Identify which cell holds the provided text, then report its (X, Y) central coordinate. 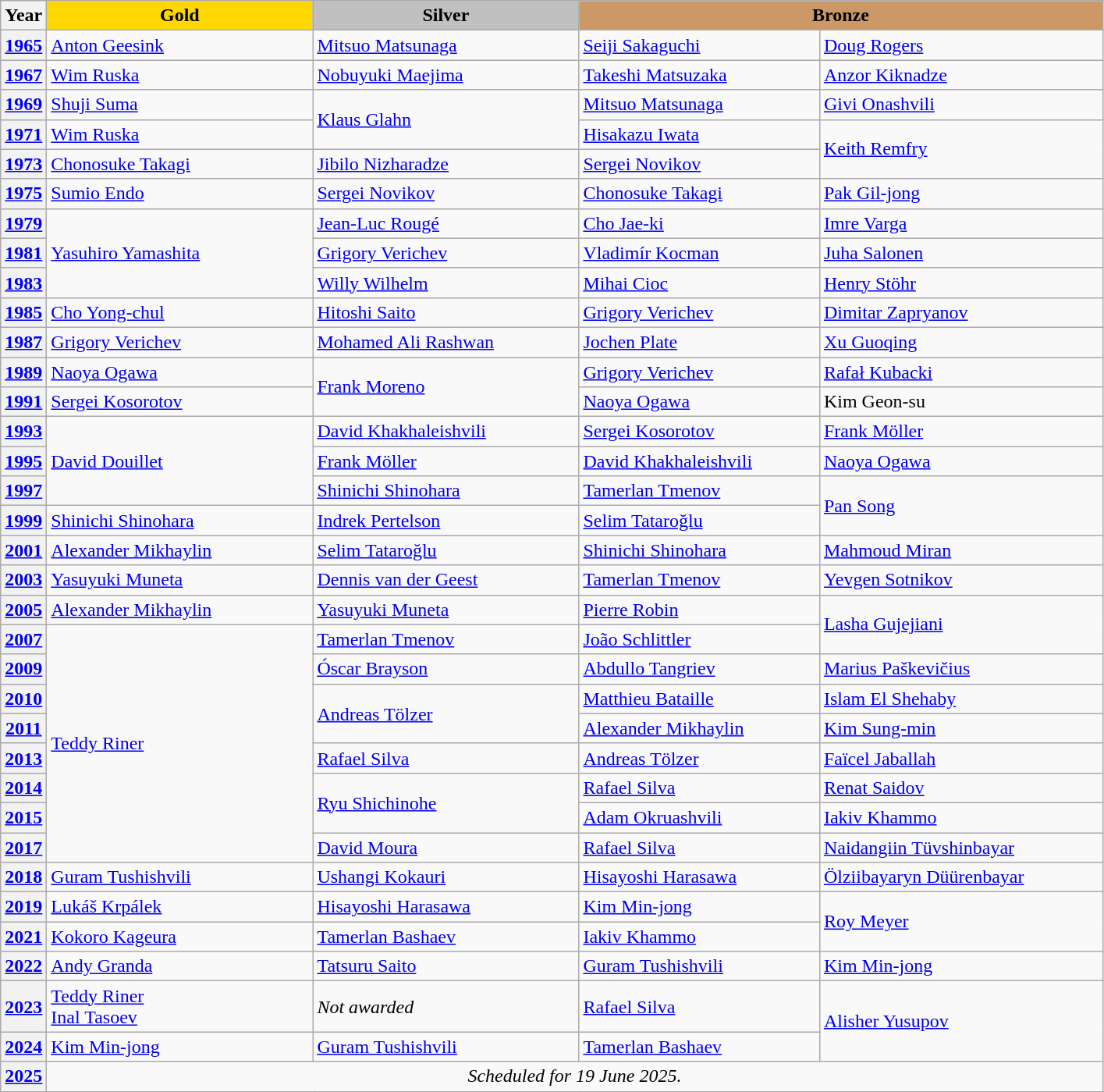
David Moura (446, 847)
João Schlittler (699, 639)
Juha Salonen (961, 253)
Ryu Shichinohe (446, 802)
1973 (23, 164)
Silver (446, 16)
Yevgen Sotnikov (961, 580)
Xu Guoqing (961, 342)
Yasuhiro Yamashita (179, 253)
Frank Moreno (446, 387)
Doug Rogers (961, 45)
Tatsuru Saito (446, 966)
Cho Jae-ki (699, 223)
Year (23, 16)
Mahmoud Miran (961, 550)
Matthieu Bataille (699, 699)
Ushangi Kokauri (446, 877)
2001 (23, 550)
1993 (23, 432)
Pak Gil-jong (961, 194)
Anton Geesink (179, 45)
Jibilo Nizharadze (446, 164)
1987 (23, 342)
1985 (23, 312)
Scheduled for 19 June 2025. (574, 1076)
Indrek Pertelson (446, 521)
2024 (23, 1047)
Jochen Plate (699, 342)
2009 (23, 669)
Keith Remfry (961, 149)
Jean-Luc Rougé (446, 223)
Dimitar Zapryanov (961, 312)
2007 (23, 639)
2017 (23, 847)
Teddy Riner Inal Tasoev (179, 1007)
2018 (23, 877)
Gold (179, 16)
Klaus Glahn (446, 119)
Óscar Brayson (446, 669)
Kokoro Kageura (179, 937)
1975 (23, 194)
Anzor Kiknadze (961, 75)
Pierre Robin (699, 610)
1991 (23, 402)
Abdullo Tangriev (699, 669)
Ölziibayaryn Düürenbayar (961, 877)
Nobuyuki Maejima (446, 75)
Rafał Kubacki (961, 372)
1969 (23, 105)
2025 (23, 1076)
Andy Granda (179, 966)
Islam El Shehaby (961, 699)
Mohamed Ali Rashwan (446, 342)
2014 (23, 788)
Kim Sung-min (961, 728)
Seiji Sakaguchi (699, 45)
2005 (23, 610)
Imre Varga (961, 223)
Vladimír Kocman (699, 253)
Cho Yong-chul (179, 312)
1971 (23, 134)
1965 (23, 45)
Takeshi Matsuzaka (699, 75)
2022 (23, 966)
Lasha Gujejiani (961, 624)
1997 (23, 491)
Dennis van der Geest (446, 580)
2019 (23, 907)
David Douillet (179, 461)
2015 (23, 817)
Shuji Suma (179, 105)
2013 (23, 758)
1967 (23, 75)
1999 (23, 521)
Sumio Endo (179, 194)
Roy Meyer (961, 922)
Lukáš Krpálek (179, 907)
Marius Paškevičius (961, 669)
Faïcel Jaballah (961, 758)
2021 (23, 937)
Not awarded (446, 1007)
Willy Wilhelm (446, 283)
1989 (23, 372)
1979 (23, 223)
Alisher Yusupov (961, 1021)
2010 (23, 699)
Givi Onashvili (961, 105)
2011 (23, 728)
Kim Geon-su (961, 402)
Bronze (841, 16)
Henry Stöhr (961, 283)
1995 (23, 461)
Teddy Riner (179, 743)
Pan Song (961, 506)
1983 (23, 283)
2003 (23, 580)
Renat Saidov (961, 788)
2023 (23, 1007)
Naidangiin Tüvshinbayar (961, 847)
Adam Okruashvili (699, 817)
Hitoshi Saito (446, 312)
Mihai Cioc (699, 283)
1981 (23, 253)
Hisakazu Iwata (699, 134)
